Capture the cell that displays the provided text and extract its (X, Y) central coordinate. 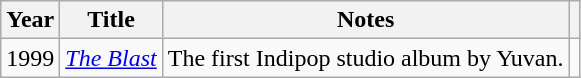
The Blast (111, 58)
1999 (30, 58)
The first Indipop studio album by Yuvan. (366, 58)
Notes (366, 20)
Year (30, 20)
Title (111, 20)
